Search for the cell housing the specified text and yield its [X, Y] center coordinate. 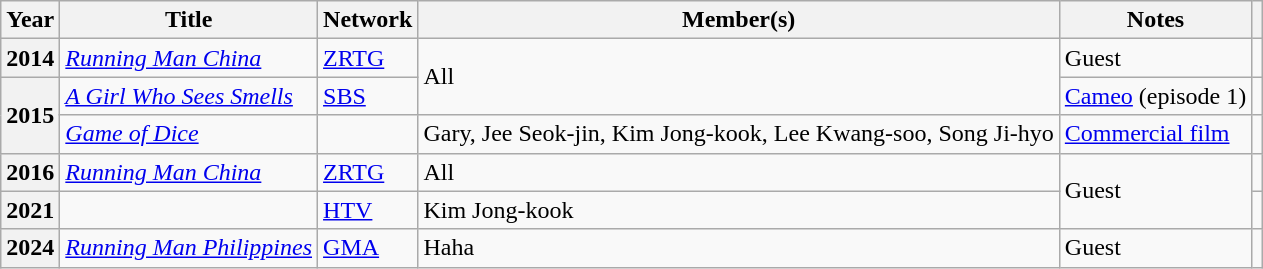
Member(s) [738, 20]
A Girl Who Sees Smells [189, 96]
2015 [30, 115]
Gary, Jee Seok-jin, Kim Jong-kook, Lee Kwang-soo, Song Ji-hyo [738, 134]
Kim Jong-kook [738, 210]
Game of Dice [189, 134]
2016 [30, 172]
2021 [30, 210]
2014 [30, 58]
2024 [30, 248]
Commercial film [1155, 134]
HTV [368, 210]
Running Man Philippines [189, 248]
Year [30, 20]
Cameo (episode 1) [1155, 96]
SBS [368, 96]
Notes [1155, 20]
Haha [738, 248]
Title [189, 20]
GMA [368, 248]
Network [368, 20]
